Scan for the cell matching the given text and deliver its [X, Y] coordinate at center. 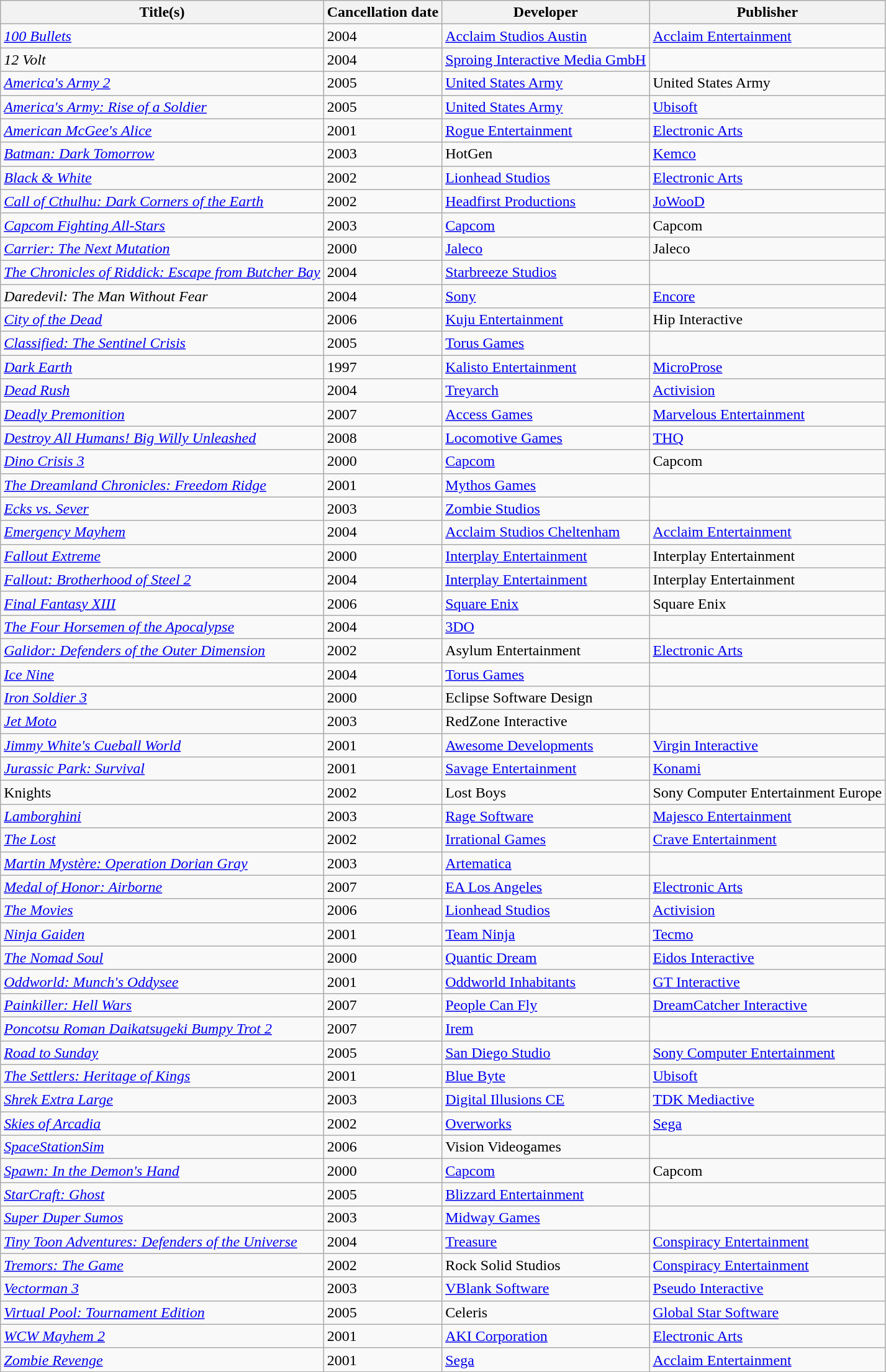
Irrational Games [546, 840]
Sony [546, 296]
Irem [546, 1029]
Savage Entertainment [546, 769]
Title(s) [162, 12]
Kalisto Entertainment [546, 367]
Jurassic Park: Survival [162, 769]
The Movies [162, 911]
The Dreamland Chronicles: Freedom Ridge [162, 485]
Team Ninja [546, 934]
Eclipse Software Design [546, 698]
People Can Fly [546, 1005]
Painkiller: Hell Wars [162, 1005]
MicroProse [767, 367]
Oddworld: Munch's Oddysee [162, 981]
Spawn: In the Demon's Hand [162, 1171]
Publisher [767, 12]
Blizzard Entertainment [546, 1194]
Galidor: Defenders of the Outer Dimension [162, 650]
Lost Boys [546, 793]
America's Army: Rise of a Soldier [162, 107]
Skies of Arcadia [162, 1124]
TDK Mediactive [767, 1100]
Ninja Gaiden [162, 934]
Virtual Pool: Tournament Edition [162, 1312]
Poncotsu Roman Daikatsugeki Bumpy Trot 2 [162, 1029]
Iron Soldier 3 [162, 698]
Global Star Software [767, 1312]
Lamborghini [162, 816]
Blue Byte [546, 1076]
Dark Earth [162, 367]
Road to Sunday [162, 1053]
The Chronicles of Riddick: Escape from Butcher Bay [162, 272]
AKI Corporation [546, 1336]
Access Games [546, 414]
Fallout Extreme [162, 556]
Jimmy White's Cueball World [162, 745]
Knights [162, 793]
EA Los Angeles [546, 887]
Starbreeze Studios [546, 272]
Tecmo [767, 934]
Rock Solid Studios [546, 1265]
Acclaim Studios Cheltenham [546, 532]
GT Interactive [767, 981]
Developer [546, 12]
Dead Rush [162, 391]
Asylum Entertainment [546, 650]
Tremors: The Game [162, 1265]
Acclaim Studios Austin [546, 36]
Overworks [546, 1124]
Emergency Mayhem [162, 532]
DreamCatcher Interactive [767, 1005]
Batman: Dark Tomorrow [162, 154]
Daredevil: The Man Without Fear [162, 296]
Quantic Dream [546, 958]
RedZone Interactive [546, 722]
The Settlers: Heritage of Kings [162, 1076]
JoWooD [767, 201]
Celeris [546, 1312]
Midway Games [546, 1218]
100 Bullets [162, 36]
Majesco Entertainment [767, 816]
Marvelous Entertainment [767, 414]
Sony Computer Entertainment Europe [767, 793]
Shrek Extra Large [162, 1100]
12 Volt [162, 60]
Zombie Revenge [162, 1360]
Headfirst Productions [546, 201]
Medal of Honor: Airborne [162, 887]
Super Duper Sumos [162, 1218]
Crave Entertainment [767, 840]
Eidos Interactive [767, 958]
SpaceStationSim [162, 1147]
Destroy All Humans! Big Willy Unleashed [162, 438]
Ice Nine [162, 674]
Zombie Studios [546, 509]
American McGee's Alice [162, 130]
THQ [767, 438]
Treasure [546, 1242]
Treyarch [546, 391]
2008 [382, 438]
Rage Software [546, 816]
Call of Cthulhu: Dark Corners of the Earth [162, 201]
The Nomad Soul [162, 958]
Tiny Toon Adventures: Defenders of the Universe [162, 1242]
Kuju Entertainment [546, 320]
Jet Moto [162, 722]
StarCraft: Ghost [162, 1194]
Sproing Interactive Media GmbH [546, 60]
Artematica [546, 863]
Sony Computer Entertainment [767, 1053]
Cancellation date [382, 12]
Kemco [767, 154]
3DO [546, 627]
Hip Interactive [767, 320]
The Four Horsemen of the Apocalypse [162, 627]
Vision Videogames [546, 1147]
WCW Mayhem 2 [162, 1336]
HotGen [546, 154]
1997 [382, 367]
Locomotive Games [546, 438]
Martin Mystère: Operation Dorian Gray [162, 863]
Awesome Developments [546, 745]
Ecks vs. Sever [162, 509]
The Lost [162, 840]
Dino Crisis 3 [162, 461]
Capcom Fighting All-Stars [162, 225]
Black & White [162, 178]
Fallout: Brotherhood of Steel 2 [162, 579]
Digital Illusions CE [546, 1100]
VBlank Software [546, 1289]
Konami [767, 769]
Virgin Interactive [767, 745]
Final Fantasy XIII [162, 603]
Mythos Games [546, 485]
Carrier: The Next Mutation [162, 248]
Pseudo Interactive [767, 1289]
America's Army 2 [162, 83]
Oddworld Inhabitants [546, 981]
Deadly Premonition [162, 414]
Rogue Entertainment [546, 130]
Vectorman 3 [162, 1289]
Classified: The Sentinel Crisis [162, 343]
San Diego Studio [546, 1053]
City of the Dead [162, 320]
Encore [767, 296]
